For the text-containing cell, return its midpoint in [x, y] coordinate format. 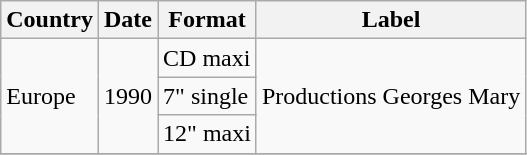
12" maxi [208, 134]
1990 [128, 96]
Europe [50, 96]
CD maxi [208, 58]
Date [128, 20]
Label [390, 20]
Format [208, 20]
7" single [208, 96]
Country [50, 20]
Productions Georges Mary [390, 96]
